Return (X, Y) of the center of cell containing provided text 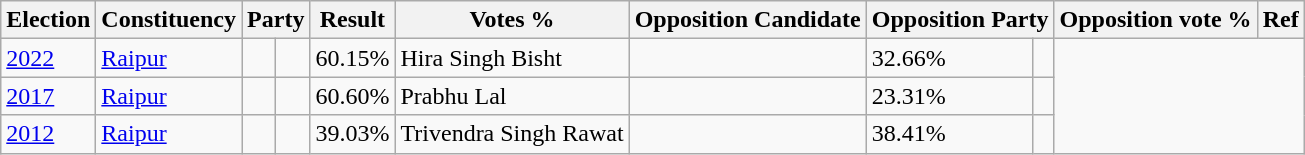
60.15% (352, 58)
2012 (48, 134)
38.41% (949, 134)
2022 (48, 58)
Opposition vote % (1156, 20)
Constituency (169, 20)
Votes % (512, 20)
Opposition Candidate (748, 20)
Result (352, 20)
Prabhu Lal (512, 96)
Election (48, 20)
Ref (1280, 20)
Party (276, 20)
2017 (48, 96)
32.66% (949, 58)
23.31% (949, 96)
60.60% (352, 96)
Trivendra Singh Rawat (512, 134)
39.03% (352, 134)
Hira Singh Bisht (512, 58)
Opposition Party (960, 20)
